Extract the (x, y) coordinate from the center of the cell holding the provided text.  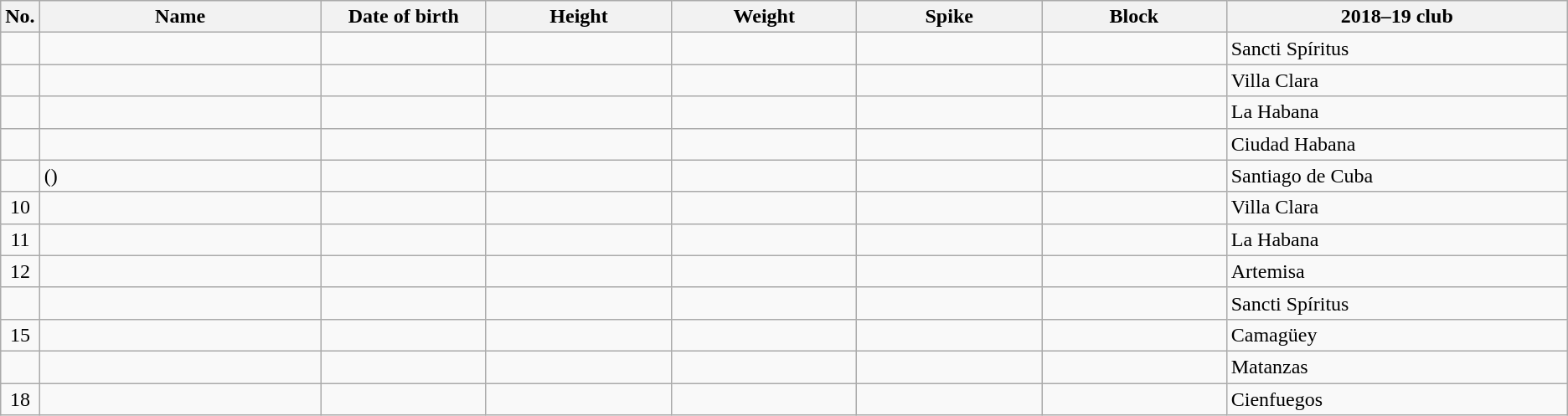
Matanzas (1397, 367)
12 (20, 271)
() (180, 176)
Weight (764, 17)
10 (20, 208)
15 (20, 335)
Date of birth (404, 17)
2018–19 club (1397, 17)
Cienfuegos (1397, 399)
Camagüey (1397, 335)
Height (578, 17)
Block (1134, 17)
11 (20, 239)
Artemisa (1397, 271)
Spike (950, 17)
Ciudad Habana (1397, 144)
18 (20, 399)
No. (20, 17)
Name (180, 17)
Santiago de Cuba (1397, 176)
